Identify which cell holds the provided text, then report its [x, y] central coordinate. 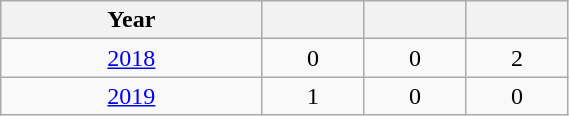
2 [517, 58]
2019 [132, 96]
1 [313, 96]
Year [132, 20]
2018 [132, 58]
